For the text-containing cell, return its midpoint in [x, y] coordinate format. 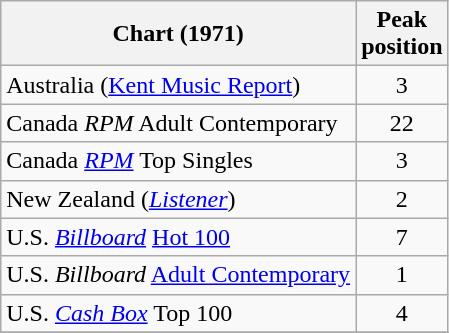
1 [402, 275]
Canada RPM Adult Contemporary [178, 123]
Chart (1971) [178, 34]
Australia (Kent Music Report) [178, 85]
U.S. Cash Box Top 100 [178, 313]
22 [402, 123]
4 [402, 313]
U.S. Billboard Adult Contemporary [178, 275]
2 [402, 199]
Canada RPM Top Singles [178, 161]
Peakposition [402, 34]
U.S. Billboard Hot 100 [178, 237]
New Zealand (Listener) [178, 199]
7 [402, 237]
